Detect which cell encompasses the target text, then output its (X, Y) center coordinate. 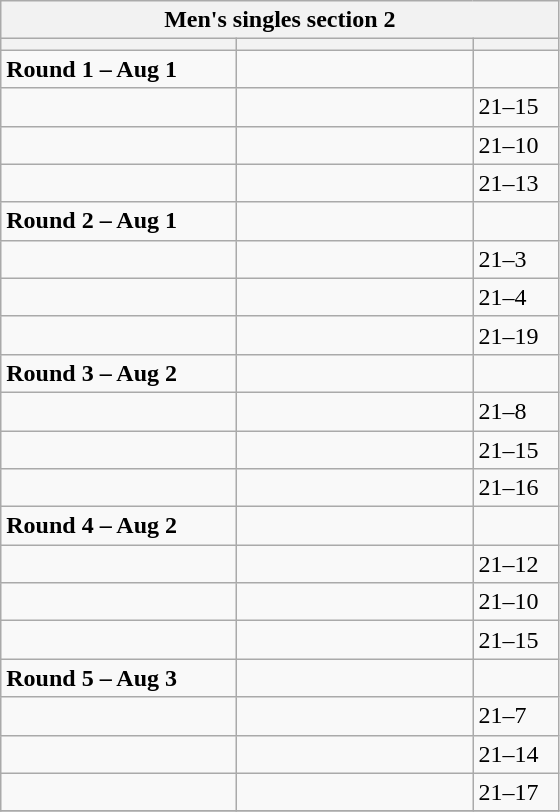
21–3 (516, 259)
Round 5 – Aug 3 (119, 678)
21–4 (516, 297)
21–7 (516, 716)
Round 1 – Aug 1 (119, 69)
Men's singles section 2 (280, 20)
21–17 (516, 792)
21–19 (516, 335)
Round 2 – Aug 1 (119, 221)
21–16 (516, 488)
Round 3 – Aug 2 (119, 373)
Round 4 – Aug 2 (119, 526)
21–12 (516, 564)
21–13 (516, 183)
21–8 (516, 411)
21–14 (516, 754)
